Detect which cell encompasses the target text, then output its (x, y) center coordinate. 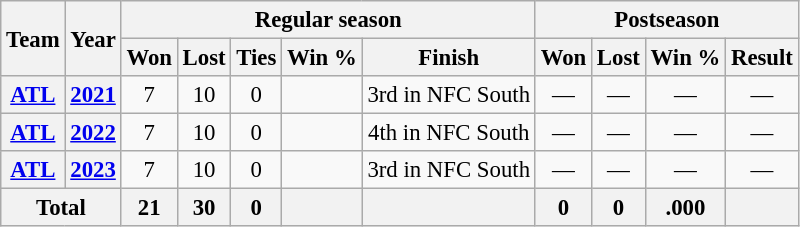
2023 (93, 170)
.000 (685, 208)
30 (204, 208)
2022 (93, 133)
Team (33, 38)
Total (61, 208)
Finish (448, 58)
Regular season (328, 20)
Ties (256, 58)
Year (93, 38)
4th in NFC South (448, 133)
Postseason (666, 20)
2021 (93, 95)
Result (762, 58)
21 (149, 208)
